Identify which cell holds the provided text, then report its (X, Y) central coordinate. 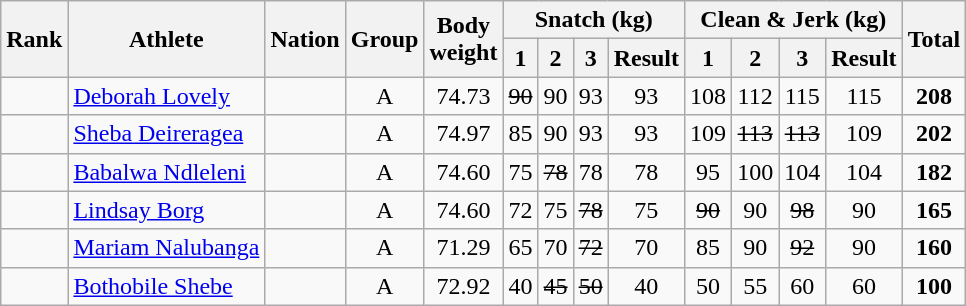
Mariam Nalubanga (166, 248)
Bodyweight (464, 39)
Deborah Lovely (166, 96)
65 (520, 248)
112 (756, 96)
Group (384, 39)
Snatch (kg) (594, 20)
98 (802, 210)
Bothobile Shebe (166, 286)
202 (934, 134)
95 (708, 172)
208 (934, 96)
Athlete (166, 39)
55 (756, 286)
Rank (34, 39)
92 (802, 248)
74.73 (464, 96)
108 (708, 96)
Total (934, 39)
71.29 (464, 248)
Lindsay Borg (166, 210)
Babalwa Ndleleni (166, 172)
74.97 (464, 134)
Nation (305, 39)
Clean & Jerk (kg) (794, 20)
165 (934, 210)
182 (934, 172)
160 (934, 248)
45 (556, 286)
Sheba Deireragea (166, 134)
72.92 (464, 286)
